Search for the cell housing the specified text and yield its [x, y] center coordinate. 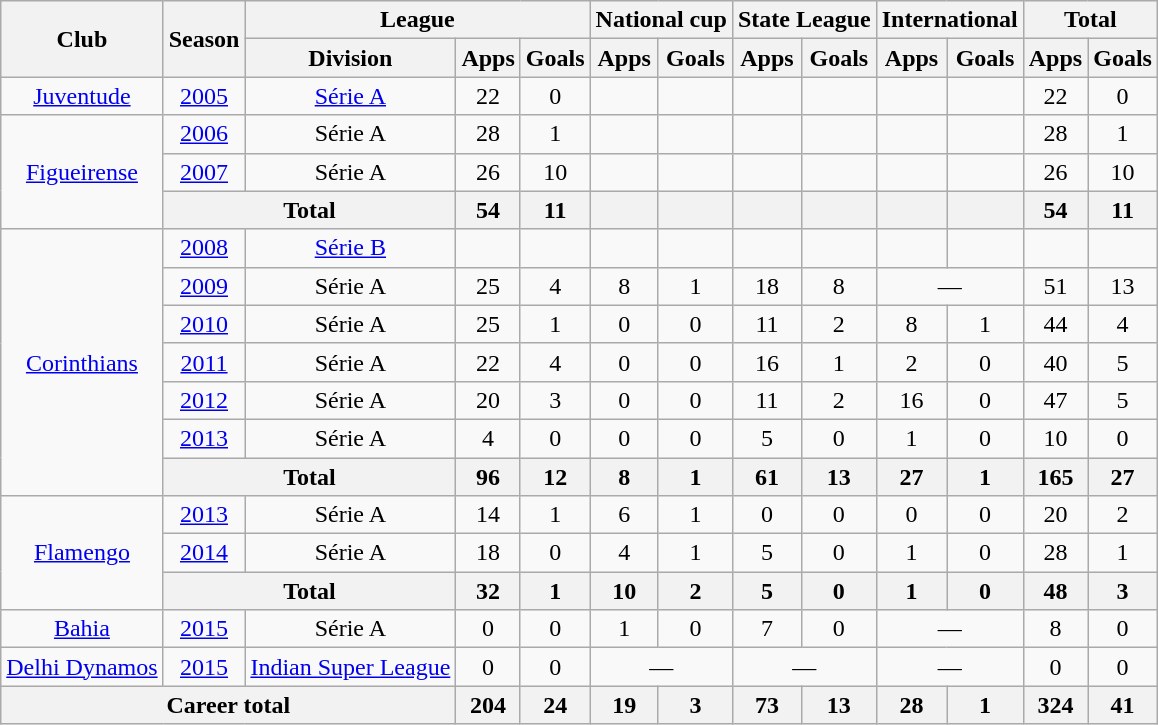
Figueirense [82, 172]
73 [766, 705]
Bahia [82, 629]
48 [1055, 591]
6 [624, 515]
96 [488, 477]
7 [766, 629]
2008 [204, 248]
41 [1123, 705]
12 [555, 477]
State League [804, 20]
Club [82, 39]
2011 [204, 362]
2009 [204, 286]
32 [488, 591]
2006 [204, 134]
204 [488, 705]
2005 [204, 96]
61 [766, 477]
2012 [204, 400]
51 [1055, 286]
19 [624, 705]
Season [204, 39]
165 [1055, 477]
2010 [204, 324]
44 [1055, 324]
Juventude [82, 96]
24 [555, 705]
Career total [228, 705]
Corinthians [82, 362]
Division [350, 58]
324 [1055, 705]
Flamengo [82, 553]
2014 [204, 553]
40 [1055, 362]
47 [1055, 400]
International [950, 20]
League [418, 20]
National cup [661, 20]
Série B [350, 248]
Indian Super League [350, 667]
Delhi Dynamos [82, 667]
14 [488, 515]
2007 [204, 172]
